Return [x, y] of the center of cell containing provided text 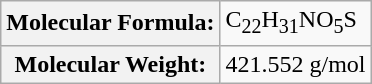
Molecular Formula: [110, 23]
C22H31NO5S [296, 23]
Molecular Weight: [110, 64]
421.552 g/mol [296, 64]
